Detect which cell encompasses the target text, then output its [x, y] center coordinate. 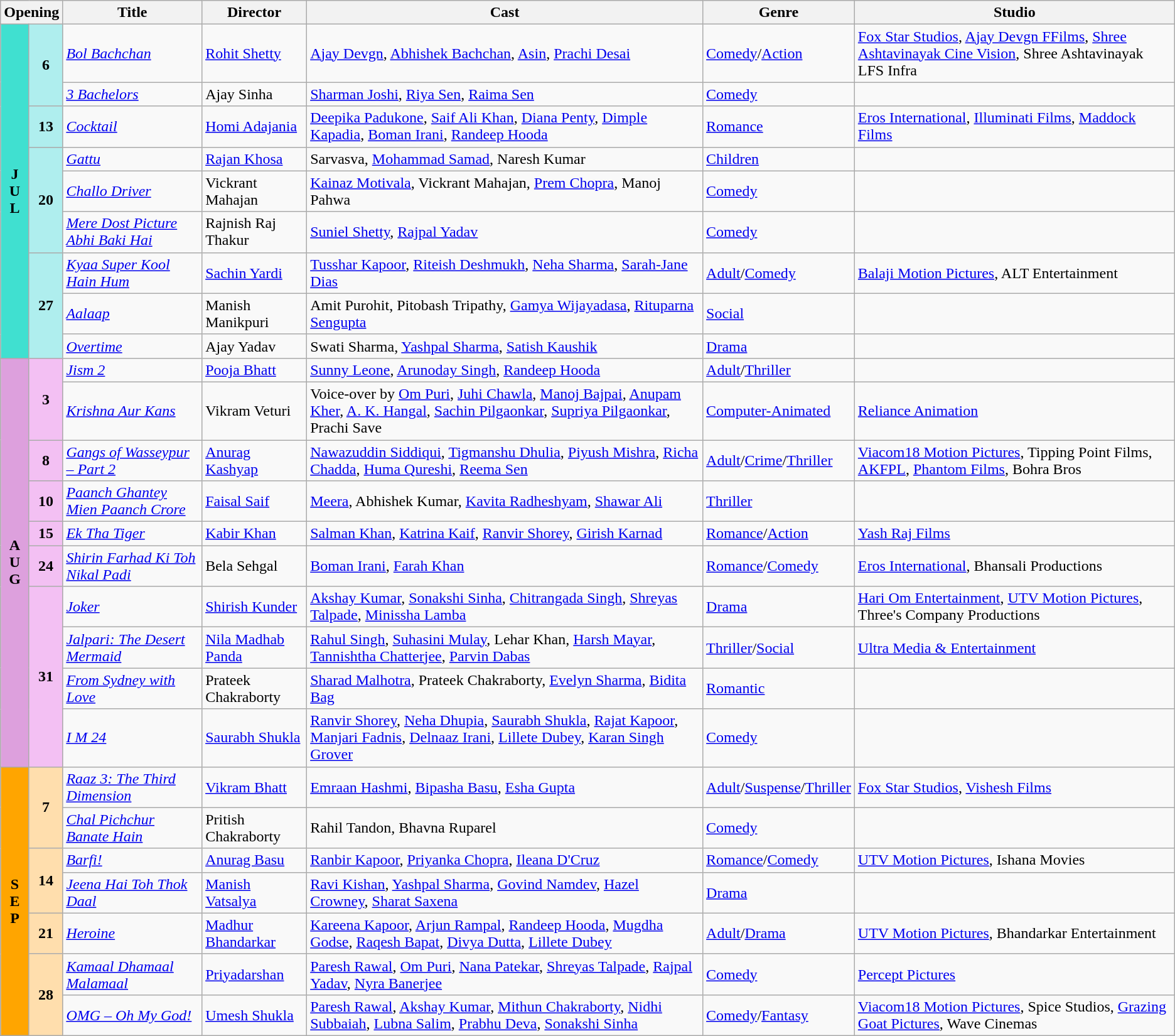
Gangs of Wasseypur – Part 2 [132, 460]
Ranvir Shorey, Neha Dhupia, Saurabh Shukla, Rajat Kapoor, Manjari Fadnis, Delnaaz Irani, Lillete Dubey, Karan Singh Grover [505, 738]
Vikram Bhatt [255, 787]
28 [46, 995]
Eros International, Illuminati Films, Maddock Films [1014, 127]
Shirish Kunder [255, 607]
Paresh Rawal, Om Puri, Nana Patekar, Shreyas Talpade, Rajpal Yadav, Nyra Banerjee [505, 974]
15 [46, 534]
Paanch Ghantey Mien Paanch Crore [132, 501]
Social [779, 314]
Romantic [779, 688]
Kyaa Super Kool Hain Hum [132, 272]
Children [779, 159]
UTV Motion Pictures, Ishana Movies [1014, 860]
Rahil Tandon, Bhavna Ruparel [505, 828]
Bol Bachchan [132, 53]
Cocktail [132, 127]
Ultra Media & Entertainment [1014, 648]
Deepika Padukone, Saif Ali Khan, Diana Penty, Dimple Kapadia, Boman Irani, Randeep Hooda [505, 127]
Reliance Animation [1014, 411]
Romance/Action [779, 534]
6 [46, 65]
Sharman Joshi, Riya Sen, Raima Sen [505, 94]
21 [46, 933]
Rahul Singh, Suhasini Mulay, Lehar Khan, Harsh Mayar, Tannishtha Chatterjee, Parvin Dabas [505, 648]
Chal Pichchur Banate Hain [132, 828]
Shirin Farhad Ki Toh Nikal Padi [132, 566]
Ajay Yadav [255, 346]
10 [46, 501]
Fox Star Studios, Ajay Devgn FFilms, Shree Ashtavinayak Cine Vision, Shree Ashtavinayak LFS Infra [1014, 53]
Adult/Suspense/Thriller [779, 787]
31 [46, 677]
Manish Vatsalya [255, 893]
Nila Madhab Panda [255, 648]
Heroine [132, 933]
Adult/Crime/Thriller [779, 460]
Priyadarshan [255, 974]
Yash Raj Films [1014, 534]
Eros International, Bhansali Productions [1014, 566]
UTV Motion Pictures, Bhandarkar Entertainment [1014, 933]
Emraan Hashmi, Bipasha Basu, Esha Gupta [505, 787]
Boman Irani, Farah Khan [505, 566]
24 [46, 566]
Genre [779, 13]
OMG – Oh My God! [132, 1015]
Aalaap [132, 314]
Sachin Yardi [255, 272]
Jeena Hai Toh Thok Daal [132, 893]
20 [46, 200]
Viacom18 Motion Pictures, Tipping Point Films, AKFPL, Phantom Films, Bohra Bros [1014, 460]
Amit Purohit, Pitobash Tripathy, Gamya Wijayadasa, Rituparna Sengupta [505, 314]
Raaz 3: The Third Dimension [132, 787]
Pritish Chakraborty [255, 828]
Nawazuddin Siddiqui, Tigmanshu Dhulia, Piyush Mishra, Richa Chadda, Huma Qureshi, Reema Sen [505, 460]
Faisal Saif [255, 501]
3 Bachelors [132, 94]
Ek Tha Tiger [132, 534]
Sharad Malhotra, Prateek Chakraborty, Evelyn Sharma, Bidita Bag [505, 688]
Fox Star Studios, Vishesh Films [1014, 787]
14 [46, 880]
Balaji Motion Pictures, ALT Entertainment [1014, 272]
Comedy/Action [779, 53]
Rohit Shetty [255, 53]
Prateek Chakraborty [255, 688]
Akshay Kumar, Sonakshi Sinha, Chitrangada Singh, Shreyas Talpade, Minissha Lamba [505, 607]
8 [46, 460]
Voice-over by Om Puri, Juhi Chawla, Manoj Bajpai, Anupam Kher, A. K. Hangal, Sachin Pilgaonkar, Supriya Pilgaonkar, Prachi Save [505, 411]
Anurag Kashyap [255, 460]
Sunny Leone, Arunoday Singh, Randeep Hooda [505, 370]
Vickrant Mahajan [255, 191]
Swati Sharma, Yashpal Sharma, Satish Kaushik [505, 346]
Thriller [779, 501]
Ajay Sinha [255, 94]
Kamaal Dhamaal Malamaal [132, 974]
Pooja Bhatt [255, 370]
Rajan Khosa [255, 159]
Computer-Animated [779, 411]
Meera, Abhishek Kumar, Kavita Radheshyam, Shawar Ali [505, 501]
Madhur Bhandarkar [255, 933]
Suniel Shetty, Rajpal Yadav [505, 232]
Comedy/Fantasy [779, 1015]
Viacom18 Motion Pictures, Spice Studios, Grazing Goat Pictures, Wave Cinemas [1014, 1015]
7 [46, 807]
Ajay Devgn, Abhishek Bachchan, Asin, Prachi Desai [505, 53]
Krishna Aur Kans [132, 411]
Umesh Shukla [255, 1015]
Opening [31, 13]
Adult/Thriller [779, 370]
JUL [15, 192]
Tusshar Kapoor, Riteish Deshmukh, Neha Sharma, Sarah-Jane Dias [505, 272]
Saurabh Shukla [255, 738]
Jism 2 [132, 370]
Adult/Drama [779, 933]
Sarvasva, Mohammad Samad, Naresh Kumar [505, 159]
Homi Adajania [255, 127]
Gattu [132, 159]
Studio [1014, 13]
Romance [779, 127]
3 [46, 399]
Kabir Khan [255, 534]
Mere Dost Picture Abhi Baki Hai [132, 232]
Anurag Basu [255, 860]
13 [46, 127]
27 [46, 305]
Title [132, 13]
Adult/Comedy [779, 272]
SEP [15, 901]
Paresh Rawal, Akshay Kumar, Mithun Chakraborty, Nidhi Subbaiah, Lubna Salim, Prabhu Deva, Sonakshi Sinha [505, 1015]
Percept Pictures [1014, 974]
Rajnish Raj Thakur [255, 232]
I M 24 [132, 738]
Cast [505, 13]
Barfi! [132, 860]
Director [255, 13]
AUG [15, 563]
Thriller/Social [779, 648]
Hari Om Entertainment, UTV Motion Pictures, Three's Company Productions [1014, 607]
Salman Khan, Katrina Kaif, Ranvir Shorey, Girish Karnad [505, 534]
Joker [132, 607]
Vikram Veturi [255, 411]
Kainaz Motivala, Vickrant Mahajan, Prem Chopra, Manoj Pahwa [505, 191]
Manish Manikpuri [255, 314]
Ranbir Kapoor, Priyanka Chopra, Ileana D'Cruz [505, 860]
Kareena Kapoor, Arjun Rampal, Randeep Hooda, Mugdha Godse, Raqesh Bapat, Divya Dutta, Lillete Dubey [505, 933]
Challo Driver [132, 191]
Overtime [132, 346]
Ravi Kishan, Yashpal Sharma, Govind Namdev, Hazel Crowney, Sharat Saxena [505, 893]
Bela Sehgal [255, 566]
From Sydney with Love [132, 688]
Jalpari: The Desert Mermaid [132, 648]
